Determine the [x, y] coordinate at the center of the cell enclosing the given text.  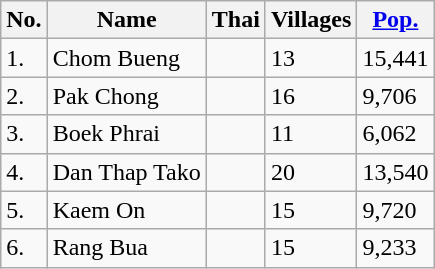
Name [126, 20]
9,706 [396, 96]
4. [24, 172]
Kaem On [126, 210]
6. [24, 248]
Boek Phrai [126, 134]
Chom Bueng [126, 58]
9,233 [396, 248]
Villages [311, 20]
1. [24, 58]
No. [24, 20]
5. [24, 210]
13,540 [396, 172]
20 [311, 172]
3. [24, 134]
16 [311, 96]
15,441 [396, 58]
Pak Chong [126, 96]
Rang Bua [126, 248]
Thai [236, 20]
Pop. [396, 20]
6,062 [396, 134]
2. [24, 96]
9,720 [396, 210]
Dan Thap Tako [126, 172]
13 [311, 58]
11 [311, 134]
